Search for the cell housing the specified text and yield its [X, Y] center coordinate. 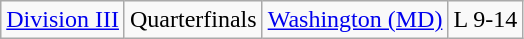
Quarterfinals [193, 20]
L 9-14 [486, 20]
Washington (MD) [355, 20]
Division III [63, 20]
